Determine the (X, Y) coordinate at the center of the cell enclosing the given text.  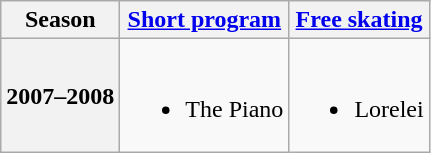
The Piano (204, 96)
2007–2008 (60, 96)
Lorelei (359, 96)
Season (60, 20)
Short program (204, 20)
Free skating (359, 20)
